Search for the cell housing the specified text and yield its (X, Y) center coordinate. 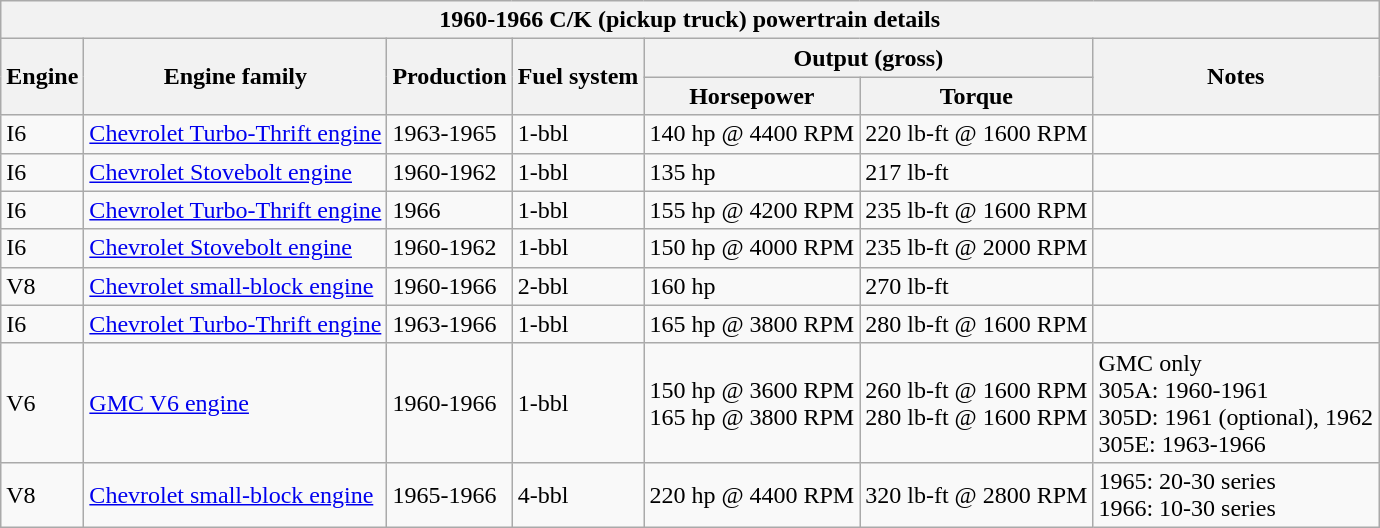
Notes (1236, 77)
220 lb-ft @ 1600 RPM (976, 134)
135 hp (752, 172)
1965-1966 (450, 494)
160 hp (752, 286)
2-bbl (578, 286)
217 lb-ft (976, 172)
150 hp @ 3600 RPM165 hp @ 3800 RPM (752, 402)
260 lb-ft @ 1600 RPM280 lb-ft @ 1600 RPM (976, 402)
Engine (42, 77)
1960-1966 C/K (pickup truck) powertrain details (690, 20)
140 hp @ 4400 RPM (752, 134)
Horsepower (752, 96)
GMC only305A: 1960-1961305D: 1961 (optional), 1962305E: 1963-1966 (1236, 402)
1963-1966 (450, 324)
270 lb-ft (976, 286)
235 lb-ft @ 1600 RPM (976, 210)
Engine family (236, 77)
1963-1965 (450, 134)
V6 (42, 402)
220 hp @ 4400 RPM (752, 494)
Production (450, 77)
GMC V6 engine (236, 402)
Output (gross) (868, 58)
235 lb-ft @ 2000 RPM (976, 248)
280 lb-ft @ 1600 RPM (976, 324)
165 hp @ 3800 RPM (752, 324)
Fuel system (578, 77)
4-bbl (578, 494)
320 lb-ft @ 2800 RPM (976, 494)
1966 (450, 210)
Torque (976, 96)
150 hp @ 4000 RPM (752, 248)
155 hp @ 4200 RPM (752, 210)
1965: 20-30 series1966: 10-30 series (1236, 494)
